Find where the given text appears and provide that cell's center as (x, y) coordinate. 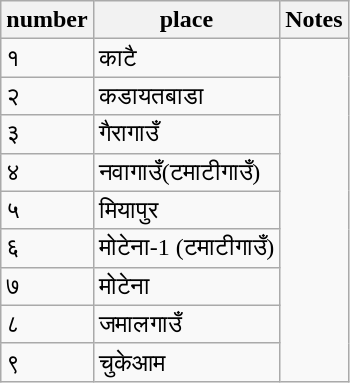
२ (47, 96)
६ (47, 248)
मोटेना (186, 286)
number (47, 20)
काटै (186, 58)
३ (47, 134)
गैरागाउँ (186, 134)
८ (47, 324)
कडायतबाडा (186, 96)
नवागाउँ(टमाटीगाउँ) (186, 172)
जमालगाउँ (186, 324)
४ (47, 172)
७ (47, 286)
चुकेआम (186, 362)
५ (47, 210)
मियापुर (186, 210)
९ (47, 362)
१ (47, 58)
Notes (314, 20)
मोटेना-1 (टमाटीगाउँ) (186, 248)
place (186, 20)
